Return [x, y] of the center of cell containing provided text 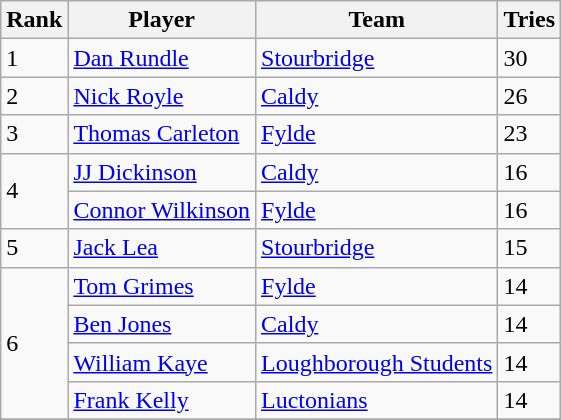
2 [34, 96]
15 [530, 248]
Connor Wilkinson [162, 210]
3 [34, 134]
Tries [530, 20]
26 [530, 96]
Thomas Carleton [162, 134]
Tom Grimes [162, 286]
Loughborough Students [377, 362]
Nick Royle [162, 96]
Frank Kelly [162, 400]
William Kaye [162, 362]
Dan Rundle [162, 58]
Rank [34, 20]
6 [34, 343]
30 [530, 58]
Team [377, 20]
1 [34, 58]
Luctonians [377, 400]
Jack Lea [162, 248]
5 [34, 248]
23 [530, 134]
JJ Dickinson [162, 172]
Ben Jones [162, 324]
Player [162, 20]
4 [34, 191]
